For the text-containing cell, return its midpoint in (X, Y) coordinate format. 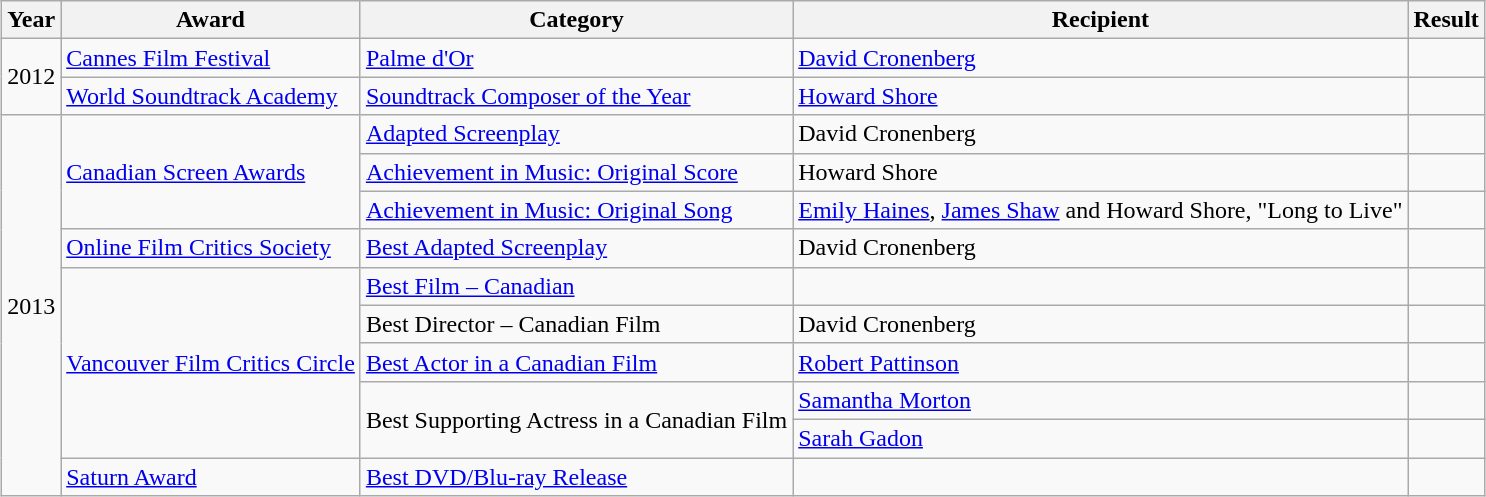
Samantha Morton (1100, 400)
Recipient (1100, 20)
Best Adapted Screenplay (576, 248)
Best Director – Canadian Film (576, 324)
Cannes Film Festival (211, 58)
Best Film – Canadian (576, 286)
Soundtrack Composer of the Year (576, 96)
Canadian Screen Awards (211, 172)
Sarah Gadon (1100, 438)
Saturn Award (211, 477)
Palme d'Or (576, 58)
Vancouver Film Critics Circle (211, 362)
Award (211, 20)
Achievement in Music: Original Song (576, 210)
Best Supporting Actress in a Canadian Film (576, 419)
Online Film Critics Society (211, 248)
Best DVD/Blu-ray Release (576, 477)
Best Actor in a Canadian Film (576, 362)
Robert Pattinson (1100, 362)
2013 (32, 306)
Emily Haines, James Shaw and Howard Shore, "Long to Live" (1100, 210)
World Soundtrack Academy (211, 96)
Adapted Screenplay (576, 134)
Achievement in Music: Original Score (576, 172)
Year (32, 20)
2012 (32, 77)
Category (576, 20)
Result (1446, 20)
